Detect which cell encompasses the target text, then output its [x, y] center coordinate. 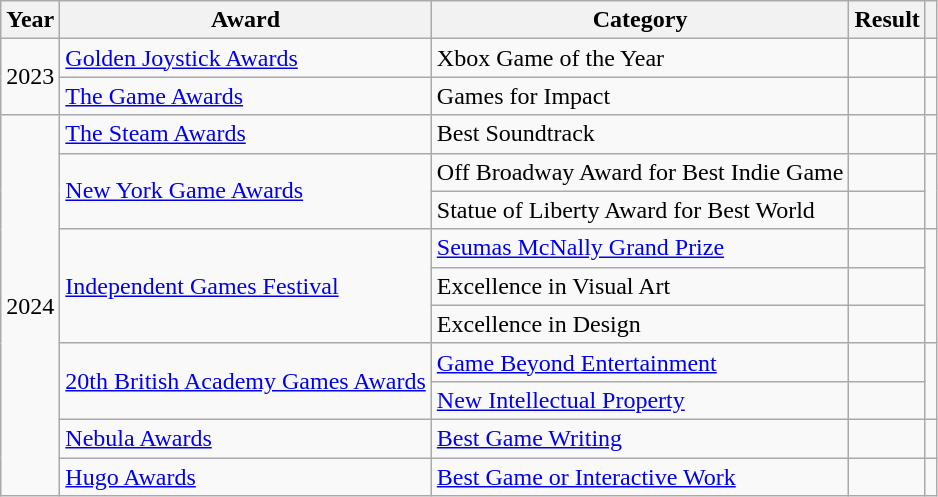
Award [246, 20]
Hugo Awards [246, 477]
The Steam Awards [246, 134]
Excellence in Visual Art [640, 286]
Xbox Game of the Year [640, 58]
The Game Awards [246, 96]
2024 [30, 306]
Golden Joystick Awards [246, 58]
Category [640, 20]
Best Game or Interactive Work [640, 477]
Independent Games Festival [246, 286]
Best Soundtrack [640, 134]
Game Beyond Entertainment [640, 362]
Games for Impact [640, 96]
Seumas McNally Grand Prize [640, 248]
2023 [30, 77]
Off Broadway Award for Best Indie Game [640, 172]
New Intellectual Property [640, 400]
20th British Academy Games Awards [246, 381]
Statue of Liberty Award for Best World [640, 210]
Excellence in Design [640, 324]
Best Game Writing [640, 438]
New York Game Awards [246, 191]
Nebula Awards [246, 438]
Year [30, 20]
Result [887, 20]
